Output the (x, y) coordinate of the center of the cell containing the given text.  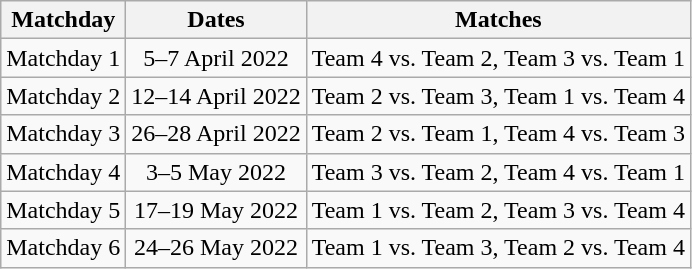
Matchday 6 (64, 248)
5–7 April 2022 (216, 58)
17–19 May 2022 (216, 210)
Dates (216, 20)
Team 3 vs. Team 2, Team 4 vs. Team 1 (498, 172)
3–5 May 2022 (216, 172)
Matchday 1 (64, 58)
26–28 April 2022 (216, 134)
Team 1 vs. Team 3, Team 2 vs. Team 4 (498, 248)
Matchday 4 (64, 172)
12–14 April 2022 (216, 96)
Team 2 vs. Team 3, Team 1 vs. Team 4 (498, 96)
Matchday 2 (64, 96)
Team 1 vs. Team 2, Team 3 vs. Team 4 (498, 210)
Team 4 vs. Team 2, Team 3 vs. Team 1 (498, 58)
Matches (498, 20)
Matchday 3 (64, 134)
24–26 May 2022 (216, 248)
Matchday (64, 20)
Team 2 vs. Team 1, Team 4 vs. Team 3 (498, 134)
Matchday 5 (64, 210)
